Capture the cell that displays the provided text and extract its [x, y] central coordinate. 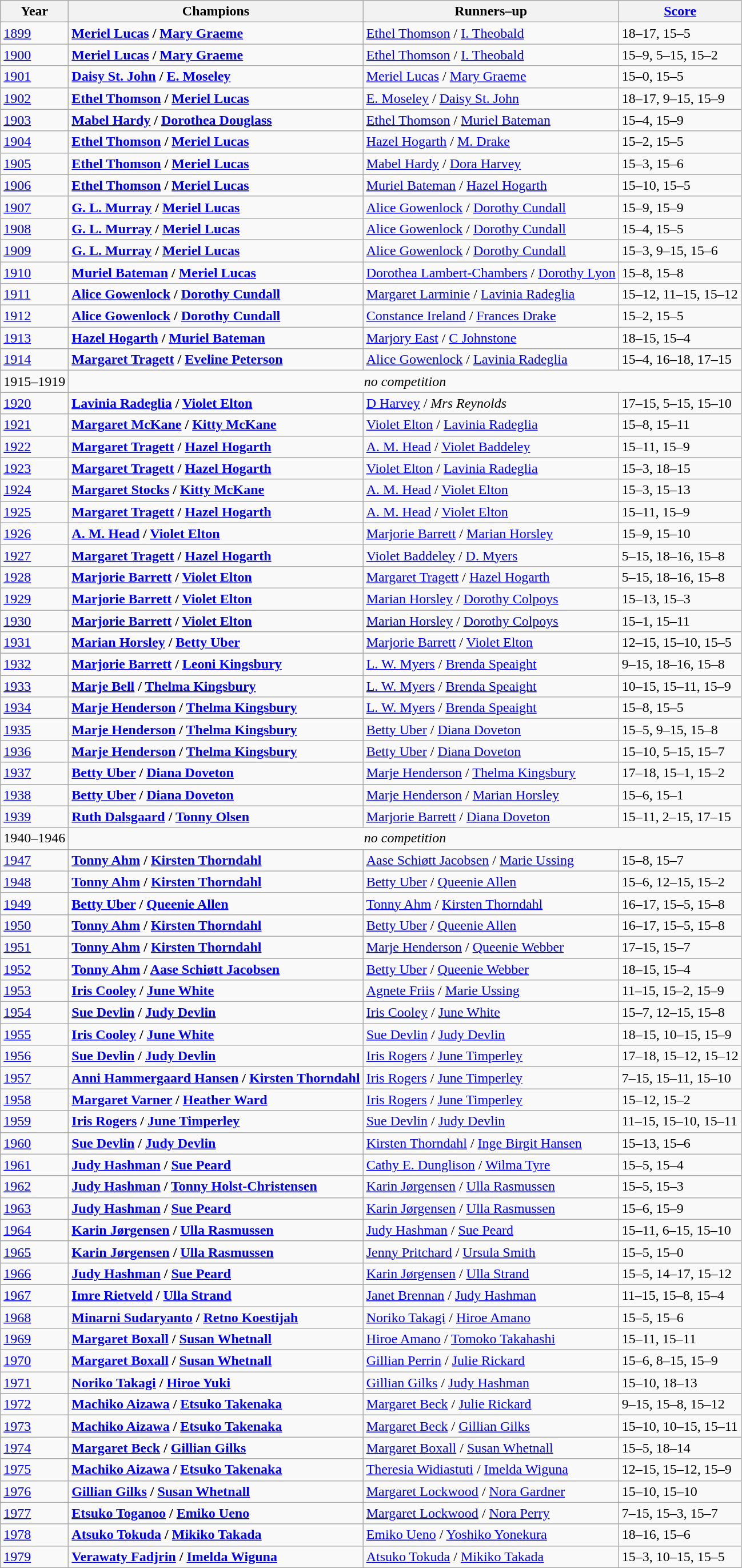
1932 [34, 664]
1971 [34, 1383]
Gillian Gilks / Susan Whetnall [216, 1491]
Hiroe Amano / Tomoko Takahashi [490, 1339]
Etsuko Toganoo / Emiko Ueno [216, 1513]
15–11, 6–15, 15–10 [680, 1230]
15–12, 11–15, 15–12 [680, 295]
1951 [34, 947]
18–17, 9–15, 15–9 [680, 98]
1950 [34, 925]
15–1, 15–11 [680, 620]
1973 [34, 1426]
1913 [34, 338]
Betty Uber / Queenie Webber [490, 969]
Janet Brennan / Judy Hashman [490, 1295]
Noriko Takagi / Hiroe Yuki [216, 1383]
Marjorie Barrett / Marian Horsley [490, 534]
1972 [34, 1404]
Margaret Beck / Julie Rickard [490, 1404]
15–13, 15–3 [680, 599]
1976 [34, 1491]
Daisy St. John / E. Moseley [216, 77]
Marje Bell / Thelma Kingsbury [216, 686]
15–5, 15–3 [680, 1187]
15–12, 15–2 [680, 1100]
Margaret Larminie / Lavinia Radeglia [490, 295]
1925 [34, 512]
1960 [34, 1143]
Kirsten Thorndahl / Inge Birgit Hansen [490, 1143]
1926 [34, 534]
Alice Gowenlock / Lavinia Radeglia [490, 360]
15–11, 2–15, 17–15 [680, 817]
1934 [34, 708]
Muriel Bateman / Hazel Hogarth [490, 185]
1921 [34, 425]
15–9, 15–9 [680, 207]
18–16, 15–6 [680, 1535]
Violet Baddeley / D. Myers [490, 555]
1978 [34, 1535]
15–9, 5–15, 15–2 [680, 55]
15–5, 18–14 [680, 1448]
1938 [34, 795]
15–3, 10–15, 15–5 [680, 1557]
Marian Horsley / Betty Uber [216, 643]
1965 [34, 1252]
10–15, 15–11, 15–9 [680, 686]
1961 [34, 1165]
7–15, 15–3, 15–7 [680, 1513]
1923 [34, 468]
1964 [34, 1230]
Score [680, 11]
1948 [34, 882]
1911 [34, 295]
1924 [34, 490]
Emiko Ueno / Yoshiko Yonekura [490, 1535]
Constance Ireland / Frances Drake [490, 316]
1902 [34, 98]
15–10, 10–15, 15–11 [680, 1426]
Cathy E. Dunglison / Wilma Tyre [490, 1165]
Jenny Pritchard / Ursula Smith [490, 1252]
15–13, 15–6 [680, 1143]
1927 [34, 555]
1959 [34, 1121]
1958 [34, 1100]
1939 [34, 817]
Marje Henderson / Queenie Webber [490, 947]
1922 [34, 447]
15–0, 15–5 [680, 77]
Gillian Gilks / Judy Hashman [490, 1383]
15–10, 15–5 [680, 185]
15–9, 15–10 [680, 534]
1899 [34, 33]
1966 [34, 1273]
15–11, 15–11 [680, 1339]
15–6, 12–15, 15–2 [680, 882]
9–15, 15–8, 15–12 [680, 1404]
15–3, 15–6 [680, 164]
15–4, 16–18, 17–15 [680, 360]
15–8, 15–8 [680, 273]
Muriel Bateman / Meriel Lucas [216, 273]
1935 [34, 730]
Margaret McKane / Kitty McKane [216, 425]
17–15, 15–7 [680, 947]
1910 [34, 273]
1963 [34, 1208]
Lavinia Radeglia / Violet Elton [216, 403]
1908 [34, 229]
15–10, 15–10 [680, 1491]
15–10, 5–15, 15–7 [680, 751]
Marje Henderson / Marian Horsley [490, 795]
1955 [34, 1034]
1920 [34, 403]
1974 [34, 1448]
15–8, 15–7 [680, 860]
Margaret Lockwood / Nora Gardner [490, 1491]
1907 [34, 207]
Champions [216, 11]
1930 [34, 620]
1914 [34, 360]
9–15, 18–16, 15–8 [680, 664]
1940–1946 [34, 838]
1954 [34, 1013]
1962 [34, 1187]
Anni Hammergaard Hansen / Kirsten Thorndahl [216, 1078]
15–4, 15–5 [680, 229]
Agnete Friis / Marie Ussing [490, 991]
1903 [34, 120]
Ruth Dalsgaard / Tonny Olsen [216, 817]
1968 [34, 1317]
1912 [34, 316]
17–15, 5–15, 15–10 [680, 403]
Margaret Stocks / Kitty McKane [216, 490]
1901 [34, 77]
15–6, 15–1 [680, 795]
D Harvey / Mrs Reynolds [490, 403]
15–5, 14–17, 15–12 [680, 1273]
Aase Schiøtt Jacobsen / Marie Ussing [490, 860]
15–5, 9–15, 15–8 [680, 730]
15–5, 15–4 [680, 1165]
Karin Jørgensen / Ulla Strand [490, 1273]
1906 [34, 185]
1975 [34, 1470]
18–17, 15–5 [680, 33]
1931 [34, 643]
1905 [34, 164]
17–18, 15–1, 15–2 [680, 773]
15–7, 12–15, 15–8 [680, 1013]
1970 [34, 1361]
12–15, 15–12, 15–9 [680, 1470]
11–15, 15–2, 15–9 [680, 991]
1977 [34, 1513]
1936 [34, 751]
15–10, 18–13 [680, 1383]
Year [34, 11]
1953 [34, 991]
Gillian Perrin / Julie Rickard [490, 1361]
Marjory East / C Johnstone [490, 338]
Theresia Widiastuti / Imelda Wiguna [490, 1470]
Mabel Hardy / Dorothea Douglass [216, 120]
Margaret Lockwood / Nora Perry [490, 1513]
15–8, 15–11 [680, 425]
1929 [34, 599]
1947 [34, 860]
15–3, 9–15, 15–6 [680, 250]
1979 [34, 1557]
18–15, 10–15, 15–9 [680, 1034]
1933 [34, 686]
11–15, 15–10, 15–11 [680, 1121]
Dorothea Lambert-Chambers / Dorothy Lyon [490, 273]
Margaret Varner / Heather Ward [216, 1100]
A. M. Head / Violet Baddeley [490, 447]
Ethel Thomson / Muriel Bateman [490, 120]
11–15, 15–8, 15–4 [680, 1295]
1937 [34, 773]
1915–1919 [34, 381]
15–4, 15–9 [680, 120]
Tonny Ahm / Aase Schiøtt Jacobsen [216, 969]
1949 [34, 904]
1952 [34, 969]
1900 [34, 55]
1909 [34, 250]
15–5, 15–6 [680, 1317]
17–18, 15–12, 15–12 [680, 1056]
15–6, 8–15, 15–9 [680, 1361]
E. Moseley / Daisy St. John [490, 98]
1928 [34, 577]
1969 [34, 1339]
15–5, 15–0 [680, 1252]
15–3, 15–13 [680, 490]
Mabel Hardy / Dora Harvey [490, 164]
Marjorie Barrett / Leoni Kingsbury [216, 664]
Verawaty Fadjrin / Imelda Wiguna [216, 1557]
Imre Rietveld / Ulla Strand [216, 1295]
15–8, 15–5 [680, 708]
15–6, 15–9 [680, 1208]
1956 [34, 1056]
Judy Hashman / Tonny Holst-Christensen [216, 1187]
15–3, 18–15 [680, 468]
1967 [34, 1295]
1957 [34, 1078]
Margaret Tragett / Eveline Peterson [216, 360]
7–15, 15–11, 15–10 [680, 1078]
Hazel Hogarth / M. Drake [490, 142]
1904 [34, 142]
12–15, 15–10, 15–5 [680, 643]
Marjorie Barrett / Diana Doveton [490, 817]
Runners–up [490, 11]
Minarni Sudaryanto / Retno Koestijah [216, 1317]
Noriko Takagi / Hiroe Amano [490, 1317]
Hazel Hogarth / Muriel Bateman [216, 338]
